Determine the [x, y] coordinate at the center of the cell enclosing the given text.  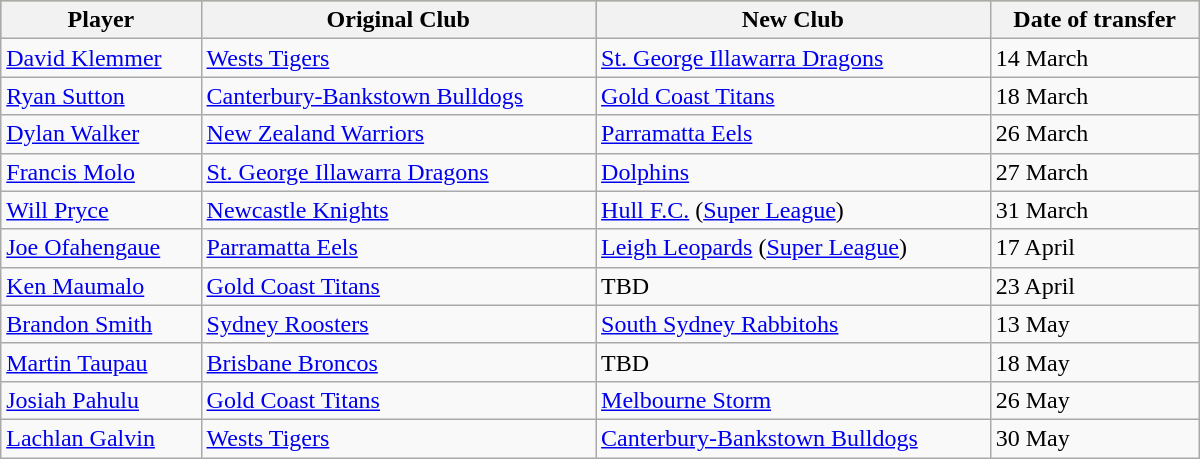
18 March [1094, 96]
Melbourne Storm [794, 400]
26 March [1094, 134]
Date of transfer [1094, 20]
Leigh Leopards (Super League) [794, 248]
Lachlan Galvin [101, 438]
Dolphins [794, 172]
Sydney Roosters [398, 324]
23 April [1094, 286]
Josiah Pahulu [101, 400]
Player [101, 20]
New Zealand Warriors [398, 134]
Joe Ofahengaue [101, 248]
Brisbane Broncos [398, 362]
27 March [1094, 172]
31 March [1094, 210]
18 May [1094, 362]
Original Club [398, 20]
Newcastle Knights [398, 210]
Martin Taupau [101, 362]
Will Pryce [101, 210]
26 May [1094, 400]
Ken Maumalo [101, 286]
Francis Molo [101, 172]
David Klemmer [101, 58]
30 May [1094, 438]
Dylan Walker [101, 134]
New Club [794, 20]
South Sydney Rabbitohs [794, 324]
Ryan Sutton [101, 96]
Brandon Smith [101, 324]
17 April [1094, 248]
13 May [1094, 324]
14 March [1094, 58]
Hull F.C. (Super League) [794, 210]
